Pinpoint the cell where the given text exists, returning its [X, Y] midpoint coordinate. 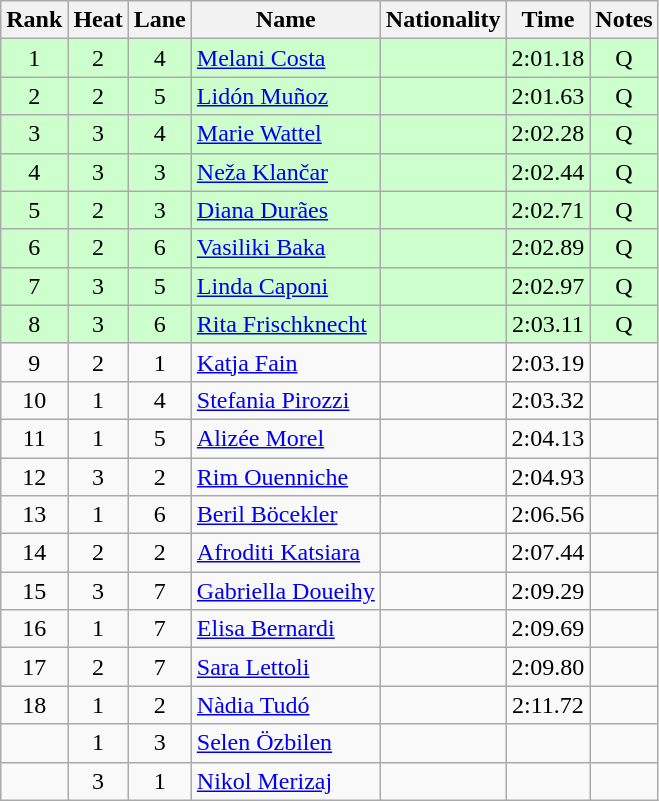
12 [34, 477]
2:02.44 [548, 172]
Stefania Pirozzi [286, 400]
18 [34, 705]
15 [34, 591]
2:09.29 [548, 591]
Nàdia Tudó [286, 705]
2:04.13 [548, 438]
Rank [34, 20]
Katja Fain [286, 362]
2:07.44 [548, 553]
Neža Klančar [286, 172]
16 [34, 629]
8 [34, 324]
11 [34, 438]
10 [34, 400]
Sara Lettoli [286, 667]
Diana Durães [286, 210]
2:02.89 [548, 248]
Melani Costa [286, 58]
2:02.71 [548, 210]
2:02.28 [548, 134]
Lane [160, 20]
Notes [624, 20]
Rim Ouenniche [286, 477]
2:02.97 [548, 286]
2:04.93 [548, 477]
Time [548, 20]
2:03.19 [548, 362]
2:06.56 [548, 515]
Nikol Merizaj [286, 781]
Afroditi Katsiara [286, 553]
2:03.11 [548, 324]
17 [34, 667]
Nationality [443, 20]
Rita Frischknecht [286, 324]
Marie Wattel [286, 134]
14 [34, 553]
2:09.80 [548, 667]
2:11.72 [548, 705]
2:09.69 [548, 629]
Alizée Morel [286, 438]
2:01.63 [548, 96]
Linda Caponi [286, 286]
2:03.32 [548, 400]
Heat [98, 20]
Gabriella Doueihy [286, 591]
Selen Özbilen [286, 743]
Vasiliki Baka [286, 248]
2:01.18 [548, 58]
Beril Böcekler [286, 515]
13 [34, 515]
Lidón Muñoz [286, 96]
Elisa Bernardi [286, 629]
Name [286, 20]
9 [34, 362]
